Search for the cell housing the specified text and yield its (X, Y) center coordinate. 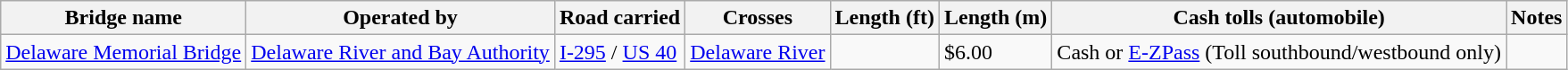
Length (ft) (884, 18)
Cash tolls (automobile) (1280, 18)
I-295 / US 40 (619, 52)
Length (m) (995, 18)
Bridge name (123, 18)
Delaware River and Bay Authority (401, 52)
Delaware Memorial Bridge (123, 52)
Delaware River (758, 52)
Operated by (401, 18)
$6.00 (995, 52)
Notes (1537, 18)
Cash or E-ZPass (Toll southbound/westbound only) (1280, 52)
Road carried (619, 18)
Crosses (758, 18)
